Identify which cell holds the provided text, then report its (x, y) central coordinate. 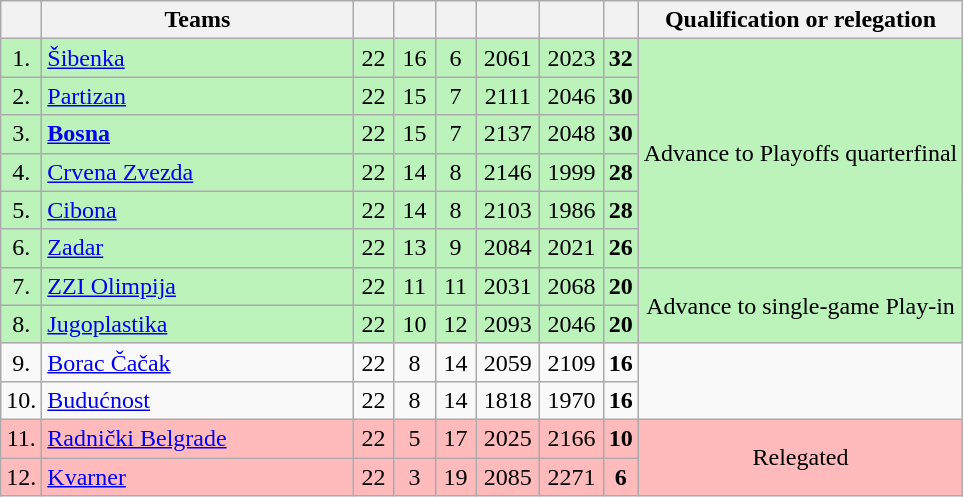
Jugoplastika (198, 324)
19 (456, 477)
Advance to Playoffs quarterfinal (800, 153)
2084 (508, 248)
Teams (198, 20)
2021 (572, 248)
17 (456, 438)
3. (22, 134)
2111 (508, 96)
8. (22, 324)
Crvena Zvezda (198, 172)
32 (620, 58)
Qualification or relegation (800, 20)
10. (22, 400)
26 (620, 248)
2023 (572, 58)
5. (22, 210)
2093 (508, 324)
Zadar (198, 248)
4. (22, 172)
Kvarner (198, 477)
Šibenka (198, 58)
1. (22, 58)
2166 (572, 438)
2103 (508, 210)
2031 (508, 286)
Borac Čačak (198, 362)
1999 (572, 172)
Advance to single-game Play-in (800, 305)
1818 (508, 400)
2059 (508, 362)
2109 (572, 362)
12 (456, 324)
Partizan (198, 96)
2271 (572, 477)
7. (22, 286)
Bosna (198, 134)
2137 (508, 134)
2068 (572, 286)
9 (456, 248)
11. (22, 438)
1970 (572, 400)
2061 (508, 58)
2146 (508, 172)
2085 (508, 477)
Relegated (800, 457)
9. (22, 362)
5 (414, 438)
12. (22, 477)
3 (414, 477)
Cibona (198, 210)
6. (22, 248)
Radnički Belgrade (198, 438)
13 (414, 248)
2025 (508, 438)
1986 (572, 210)
2. (22, 96)
Budućnost (198, 400)
2048 (572, 134)
ZZI Olimpija (198, 286)
